Extract the (X, Y) coordinate from the center of the cell holding the provided text.  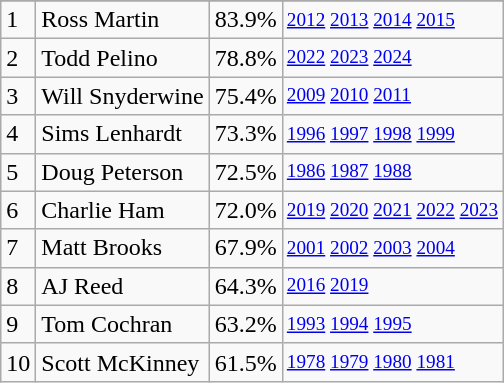
Matt Brooks (122, 248)
Scott McKinney (122, 362)
Charlie Ham (122, 210)
4 (18, 134)
61.5% (246, 362)
2022 2023 2024 (392, 58)
7 (18, 248)
Todd Pelino (122, 58)
Ross Martin (122, 20)
10 (18, 362)
2 (18, 58)
1978 1979 1980 1981 (392, 362)
63.2% (246, 324)
3 (18, 96)
Will Snyderwine (122, 96)
8 (18, 286)
9 (18, 324)
Sims Lenhardt (122, 134)
75.4% (246, 96)
2001 2002 2003 2004 (392, 248)
6 (18, 210)
2019 2020 2021 2022 2023 (392, 210)
73.3% (246, 134)
Tom Cochran (122, 324)
78.8% (246, 58)
1996 1997 1998 1999 (392, 134)
1 (18, 20)
2012 2013 2014 2015 (392, 20)
67.9% (246, 248)
72.5% (246, 172)
2009 2010 2011 (392, 96)
5 (18, 172)
1993 1994 1995 (392, 324)
64.3% (246, 286)
1986 1987 1988 (392, 172)
Doug Peterson (122, 172)
AJ Reed (122, 286)
83.9% (246, 20)
72.0% (246, 210)
2016 2019 (392, 286)
